Return (x, y) of the center of cell containing provided text 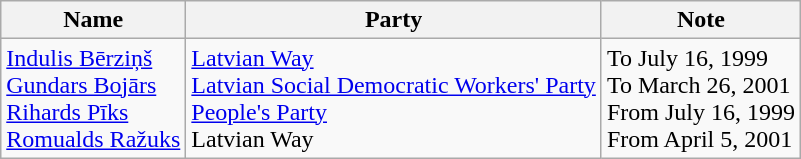
Note (700, 20)
Name (94, 20)
To July 16, 1999To March 26, 2001From July 16, 1999From April 5, 2001 (700, 98)
Indulis BērziņšGundars BojārsRihards PīksRomualds Ražuks (94, 98)
Party (394, 20)
Latvian WayLatvian Social Democratic Workers' PartyPeople's PartyLatvian Way (394, 98)
